Detect which cell encompasses the target text, then output its (X, Y) center coordinate. 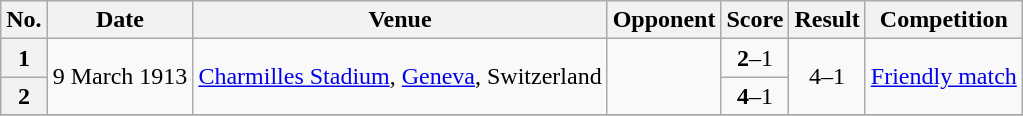
Charmilles Stadium, Geneva, Switzerland (400, 77)
Competition (944, 20)
2 (24, 96)
Date (120, 20)
Result (827, 20)
No. (24, 20)
1 (24, 58)
Opponent (664, 20)
Venue (400, 20)
Score (755, 20)
Friendly match (944, 77)
9 March 1913 (120, 77)
2–1 (755, 58)
